Extract the [X, Y] coordinate from the center of the cell holding the provided text.  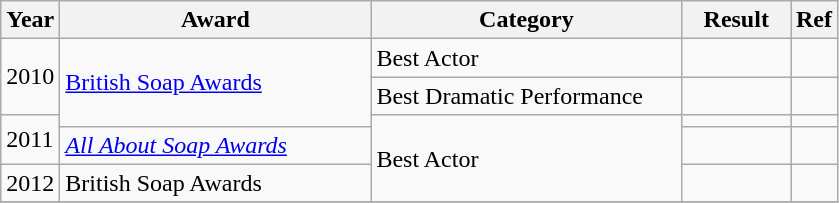
2011 [30, 140]
Award [216, 20]
Result [736, 20]
Best Dramatic Performance [526, 96]
Category [526, 20]
All About Soap Awards [216, 145]
2010 [30, 77]
Ref [814, 20]
Year [30, 20]
2012 [30, 183]
